Extract the (x, y) coordinate from the center of the cell holding the provided text.  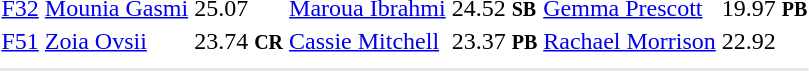
Rachael Morrison (630, 41)
Zoia Ovsii (116, 41)
23.74 CR (239, 41)
22.92 (764, 41)
Cassie Mitchell (368, 41)
23.37 PB (494, 41)
F51 (20, 41)
